Locate the cell with the specified text and output its [x, y] center coordinate. 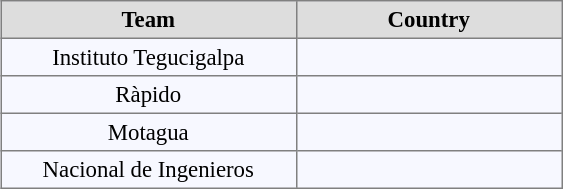
Motagua [148, 132]
Instituto Tegucigalpa [148, 57]
Ràpido [148, 95]
Team [148, 20]
Country [429, 20]
Nacional de Ingenieros [148, 170]
